Output the (X, Y) coordinate of the center of the cell containing the given text.  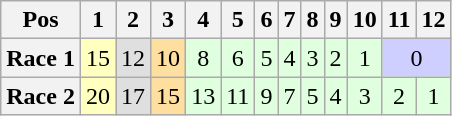
17 (134, 96)
0 (416, 58)
13 (204, 96)
20 (98, 96)
Race 2 (41, 96)
Pos (41, 20)
Race 1 (41, 58)
